For the text-containing cell, return its midpoint in (X, Y) coordinate format. 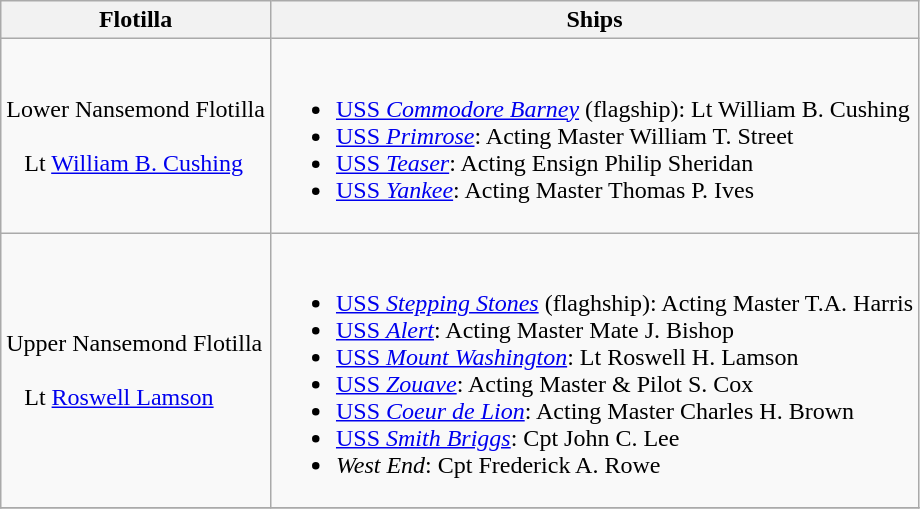
Ships (594, 20)
Upper Nansemond Flotilla Lt Roswell Lamson (136, 370)
Lower Nansemond Flotilla Lt William B. Cushing (136, 136)
Flotilla (136, 20)
